Scan for the cell matching the given text and deliver its [x, y] coordinate at center. 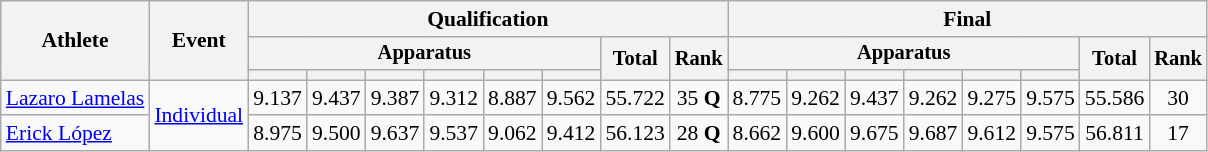
9.062 [512, 134]
9.562 [572, 98]
9.387 [396, 98]
9.637 [396, 134]
8.975 [278, 134]
Event [198, 40]
56.811 [1114, 134]
8.662 [758, 134]
Individual [198, 116]
17 [1178, 134]
9.675 [874, 134]
9.137 [278, 98]
35 Q [699, 98]
Lazaro Lamelas [76, 98]
9.600 [816, 134]
9.537 [454, 134]
8.887 [512, 98]
9.275 [992, 98]
9.612 [992, 134]
8.775 [758, 98]
Athlete [76, 40]
56.123 [634, 134]
55.586 [1114, 98]
Qualification [488, 19]
Final [968, 19]
55.722 [634, 98]
Erick López [76, 134]
9.687 [934, 134]
9.412 [572, 134]
28 Q [699, 134]
9.500 [336, 134]
9.312 [454, 98]
30 [1178, 98]
